For the text-containing cell, return its midpoint in [X, Y] coordinate format. 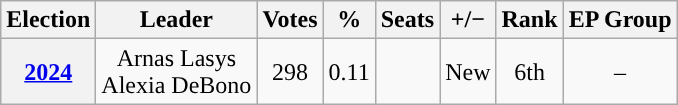
Rank [530, 20]
Election [48, 20]
– [620, 72]
Votes [290, 20]
% [349, 20]
298 [290, 72]
Leader [176, 20]
6th [530, 72]
EP Group [620, 20]
+/− [468, 20]
Arnas LasysAlexia DeBono [176, 72]
2024 [48, 72]
New [468, 72]
Seats [407, 20]
0.11 [349, 72]
